Extract the (X, Y) coordinate from the center of the cell holding the provided text.  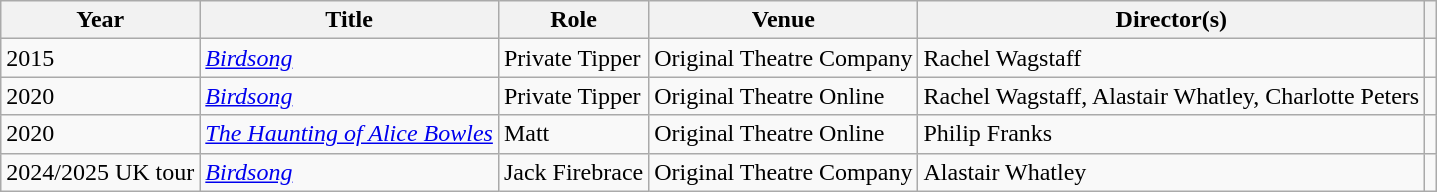
2015 (100, 58)
Alastair Whatley (1172, 172)
Matt (573, 134)
Rachel Wagstaff, Alastair Whatley, Charlotte Peters (1172, 96)
Director(s) (1172, 20)
2024/2025 UK tour (100, 172)
Rachel Wagstaff (1172, 58)
The Haunting of Alice Bowles (350, 134)
Title (350, 20)
Role (573, 20)
Venue (784, 20)
Year (100, 20)
Philip Franks (1172, 134)
Jack Firebrace (573, 172)
